Extract the [x, y] coordinate from the center of the cell holding the provided text.  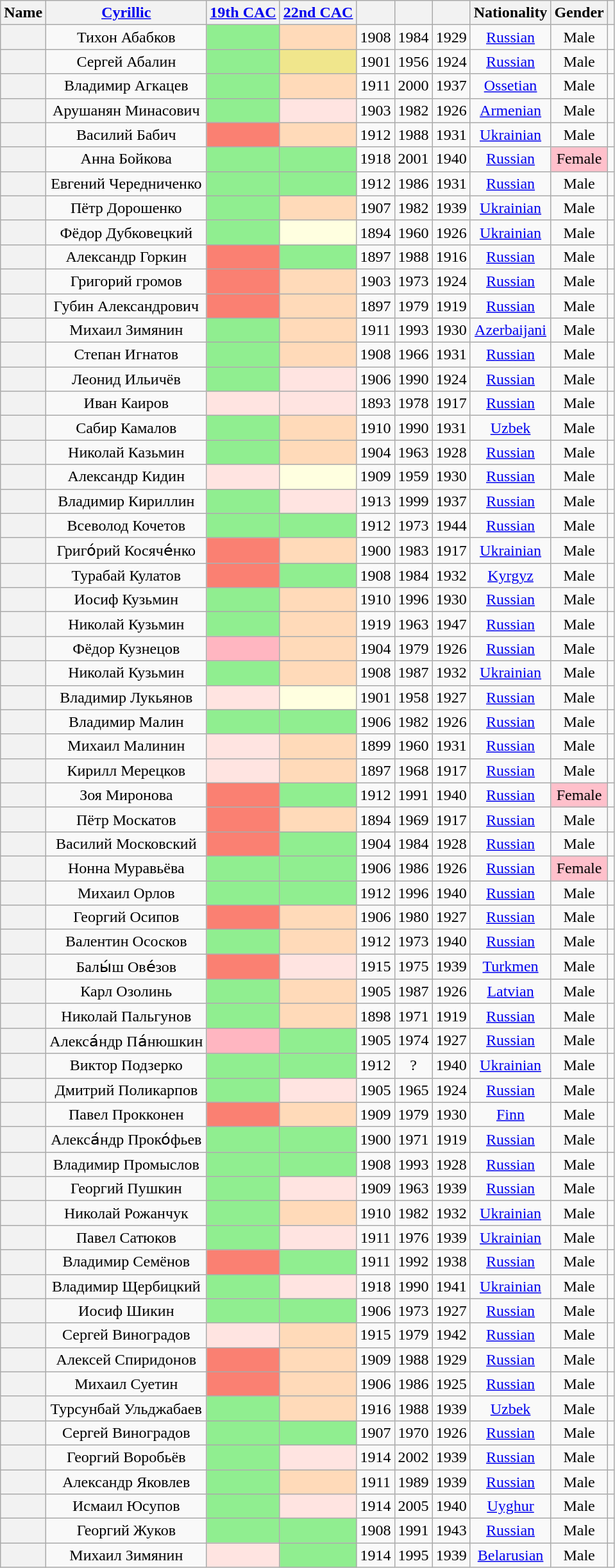
Павел Прокконен [126, 1114]
1992 [413, 1262]
Александр Горкин [126, 257]
1944 [451, 525]
Тихон Абабков [126, 37]
1938 [451, 1262]
Губин Александрович [126, 306]
Григорий громов [126, 281]
1925 [451, 1384]
Леонид Ильичёв [126, 379]
Всеволод Кочетов [126, 525]
Исмаил Юсупов [126, 1506]
1956 [413, 62]
Виктор Подзерко [126, 1066]
? [413, 1066]
22nd CAC [318, 13]
1980 [413, 917]
1995 [413, 1555]
Георгий Жуков [126, 1531]
Алекса́ндр Па́нюшкин [126, 1041]
1913 [376, 501]
1968 [413, 771]
Кирилл Мерецков [126, 771]
Владимир Промыслов [126, 1164]
Пётр Дорошенко [126, 208]
Георгий Воробьёв [126, 1457]
Владимир Агкацев [126, 86]
Finn [510, 1114]
Владимир Лукьянов [126, 697]
Latvian [510, 991]
1898 [376, 1016]
Иосиф Кузьмин [126, 600]
Михаил Суетин [126, 1384]
Владимир Кириллин [126, 501]
Карл Озолинь [126, 991]
Турсунбай Ульджабаев [126, 1408]
1969 [413, 819]
Александр Яковлев [126, 1481]
Владимир Семёнов [126, 1262]
Павел Сатюков [126, 1238]
1999 [413, 501]
Сабир Камалов [126, 428]
Нонна Муравьёва [126, 868]
Алексей Спиридонов [126, 1359]
2001 [413, 159]
1974 [413, 1041]
Василий Московский [126, 844]
Евгений Чередниченко [126, 183]
1966 [413, 355]
1942 [451, 1335]
2002 [413, 1457]
Turkmen [510, 967]
Name [23, 13]
Михаил Малинин [126, 746]
19th CAC [243, 13]
Николай Казьмин [126, 452]
Cyrillic [126, 13]
Иосиф Шикин [126, 1311]
1959 [413, 477]
Gender [579, 13]
Василий Бабич [126, 135]
Armenian [510, 110]
1975 [413, 967]
Kyrgyz [510, 575]
Георгий Пушкин [126, 1189]
2005 [413, 1506]
Nationality [510, 13]
Григо́рий Косяче́нко [126, 550]
Ossetian [510, 86]
Пётр Москатов [126, 819]
1941 [451, 1286]
1983 [413, 550]
1978 [413, 404]
Uyghur [510, 1506]
1976 [413, 1238]
Николай Рожанчук [126, 1213]
1899 [376, 746]
Николай Пальгунов [126, 1016]
Фёдор Кузнецов [126, 649]
1965 [413, 1090]
Георгий Осипов [126, 917]
Владимир Малин [126, 722]
1958 [413, 697]
Михаил Орлов [126, 892]
2000 [413, 86]
Балы́ш Ове́зов [126, 967]
1989 [413, 1481]
1893 [376, 404]
Арушанян Минасович [126, 110]
1947 [451, 624]
Сергей Абалин [126, 62]
Belarusian [510, 1555]
Алекса́ндр Проко́фьев [126, 1139]
Фёдор Дубковецкий [126, 232]
Анна Бойкова [126, 159]
Azerbaijani [510, 330]
Иван Каиров [126, 404]
1943 [451, 1531]
Дмитрий Поликарпов [126, 1090]
1970 [413, 1433]
Валентин Ососков [126, 942]
Турабай Кулатов [126, 575]
Александр Кидин [126, 477]
Зоя Миронова [126, 795]
Владимир Щербицкий [126, 1286]
Степан Игнатов [126, 355]
